For the text-containing cell, return its midpoint in [X, Y] coordinate format. 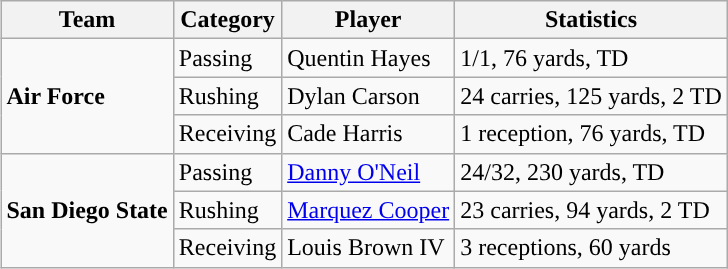
Player [368, 20]
Category [227, 20]
Danny O'Neil [368, 172]
Team [87, 20]
Cade Harris [368, 134]
1/1, 76 yards, TD [592, 58]
Air Force [87, 96]
Louis Brown IV [368, 248]
24 carries, 125 yards, 2 TD [592, 96]
San Diego State [87, 210]
Statistics [592, 20]
1 reception, 76 yards, TD [592, 134]
24/32, 230 yards, TD [592, 172]
Dylan Carson [368, 96]
Quentin Hayes [368, 58]
Marquez Cooper [368, 210]
23 carries, 94 yards, 2 TD [592, 210]
3 receptions, 60 yards [592, 248]
